Return (X, Y) of the center of cell containing provided text 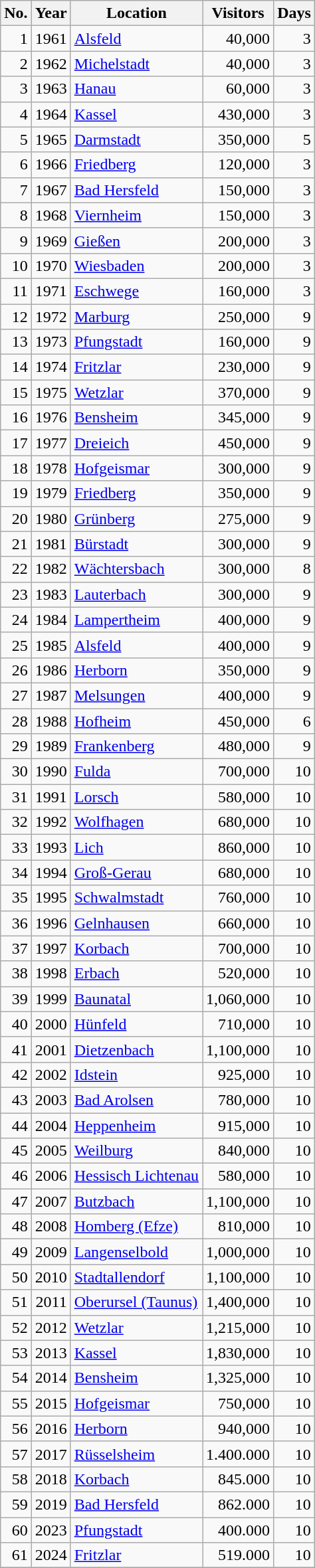
1984 (51, 620)
44 (16, 1126)
519.000 (238, 1555)
275,000 (238, 519)
2004 (51, 1126)
42 (16, 1075)
810,000 (238, 1227)
7 (16, 190)
710,000 (238, 1024)
Dreieich (136, 443)
1967 (51, 190)
Gelnhausen (136, 923)
1,000,000 (238, 1252)
915,000 (238, 1126)
2010 (51, 1277)
46 (16, 1176)
1993 (51, 847)
1978 (51, 468)
430,000 (238, 114)
370,000 (238, 392)
1975 (51, 392)
Hanau (136, 89)
35 (16, 898)
1981 (51, 544)
Lauterbach (136, 594)
14 (16, 367)
57 (16, 1454)
Lampertheim (136, 620)
2023 (51, 1529)
1971 (51, 291)
1977 (51, 443)
Wolfhagen (136, 822)
780,000 (238, 1100)
1 (16, 39)
11 (16, 291)
55 (16, 1403)
28 (16, 721)
Grünberg (136, 519)
Eschwege (136, 291)
Rüsselsheim (136, 1454)
1980 (51, 519)
38 (16, 974)
750,000 (238, 1403)
2002 (51, 1075)
1992 (51, 822)
1982 (51, 569)
Year (51, 13)
36 (16, 923)
Visitors (238, 13)
Schwalmstadt (136, 898)
2006 (51, 1176)
Butzbach (136, 1201)
Frankenberg (136, 746)
1983 (51, 594)
120,000 (238, 165)
Hessisch Lichtenau (136, 1176)
32 (16, 822)
845.000 (238, 1479)
345,000 (238, 418)
2003 (51, 1100)
Wiesbaden (136, 266)
18 (16, 468)
Lorsch (136, 797)
30 (16, 772)
23 (16, 594)
2008 (51, 1227)
1994 (51, 873)
37 (16, 948)
1,060,000 (238, 999)
1962 (51, 64)
760,000 (238, 898)
Hünfeld (136, 1024)
400.000 (238, 1529)
1965 (51, 139)
2014 (51, 1378)
1966 (51, 165)
660,000 (238, 923)
Viernheim (136, 215)
2009 (51, 1252)
31 (16, 797)
940,000 (238, 1429)
12 (16, 317)
58 (16, 1479)
1976 (51, 418)
20 (16, 519)
60 (16, 1529)
2 (16, 64)
56 (16, 1429)
1979 (51, 493)
840,000 (238, 1151)
862.000 (238, 1504)
2013 (51, 1353)
1991 (51, 797)
1,830,000 (238, 1353)
4 (16, 114)
24 (16, 620)
520,000 (238, 974)
1985 (51, 645)
1999 (51, 999)
41 (16, 1049)
Wächtersbach (136, 569)
230,000 (238, 367)
2011 (51, 1302)
2017 (51, 1454)
860,000 (238, 847)
Gießen (136, 240)
Hofheim (136, 721)
51 (16, 1302)
29 (16, 746)
No. (16, 13)
Homberg (Efze) (136, 1227)
1.400.000 (238, 1454)
Lich (136, 847)
Idstein (136, 1075)
1973 (51, 342)
43 (16, 1100)
2019 (51, 1504)
1987 (51, 695)
2018 (51, 1479)
Darmstadt (136, 139)
Michelstadt (136, 64)
Fulda (136, 772)
2012 (51, 1328)
1964 (51, 114)
Bad Arolsen (136, 1100)
52 (16, 1328)
1,215,000 (238, 1328)
15 (16, 392)
Marburg (136, 317)
Melsungen (136, 695)
1,400,000 (238, 1302)
2007 (51, 1201)
1,325,000 (238, 1378)
Location (136, 13)
1969 (51, 240)
Oberursel (Taunus) (136, 1302)
1972 (51, 317)
53 (16, 1353)
27 (16, 695)
59 (16, 1504)
Dietzenbach (136, 1049)
1988 (51, 721)
1963 (51, 89)
Weilburg (136, 1151)
480,000 (238, 746)
26 (16, 670)
1968 (51, 215)
25 (16, 645)
2005 (51, 1151)
60,000 (238, 89)
Erbach (136, 974)
Baunatal (136, 999)
Heppenheim (136, 1126)
49 (16, 1252)
2000 (51, 1024)
Days (294, 13)
47 (16, 1201)
1989 (51, 746)
45 (16, 1151)
21 (16, 544)
1974 (51, 367)
2015 (51, 1403)
1990 (51, 772)
34 (16, 873)
1997 (51, 948)
Groß-Gerau (136, 873)
250,000 (238, 317)
61 (16, 1555)
1995 (51, 898)
1986 (51, 670)
40 (16, 1024)
925,000 (238, 1075)
1996 (51, 923)
48 (16, 1227)
50 (16, 1277)
1970 (51, 266)
17 (16, 443)
54 (16, 1378)
Bürstadt (136, 544)
1961 (51, 39)
1998 (51, 974)
16 (16, 418)
39 (16, 999)
19 (16, 493)
2024 (51, 1555)
2001 (51, 1049)
2016 (51, 1429)
22 (16, 569)
Langenselbold (136, 1252)
33 (16, 847)
Stadtallendorf (136, 1277)
13 (16, 342)
